Provide the [X, Y] coordinate of the cell's center where the given text is located.  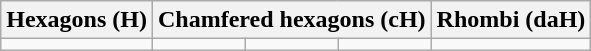
Chamfered hexagons (cH) [292, 20]
Rhombi (daH) [511, 20]
Hexagons (H) [77, 20]
